Pinpoint the cell where the given text exists, returning its [X, Y] midpoint coordinate. 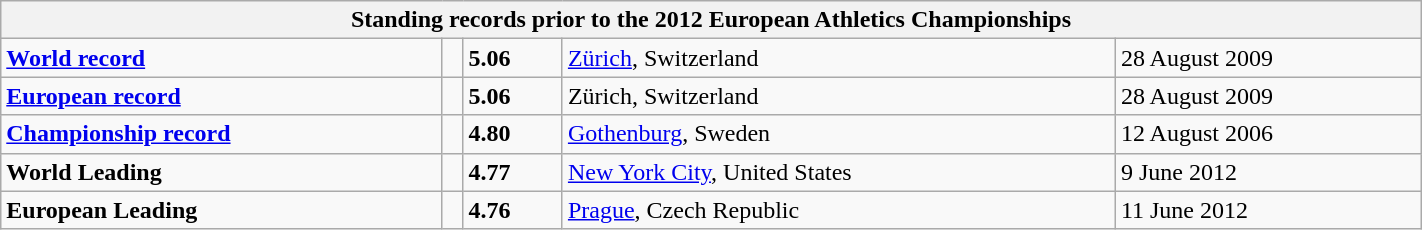
9 June 2012 [1268, 172]
4.77 [513, 172]
Prague, Czech Republic [838, 210]
4.76 [513, 210]
Championship record [222, 134]
4.80 [513, 134]
Gothenburg, Sweden [838, 134]
11 June 2012 [1268, 210]
World Leading [222, 172]
12 August 2006 [1268, 134]
European Leading [222, 210]
Standing records prior to the 2012 European Athletics Championships [711, 20]
New York City, United States [838, 172]
European record [222, 96]
World record [222, 58]
